Scan for the cell matching the given text and deliver its (x, y) coordinate at center. 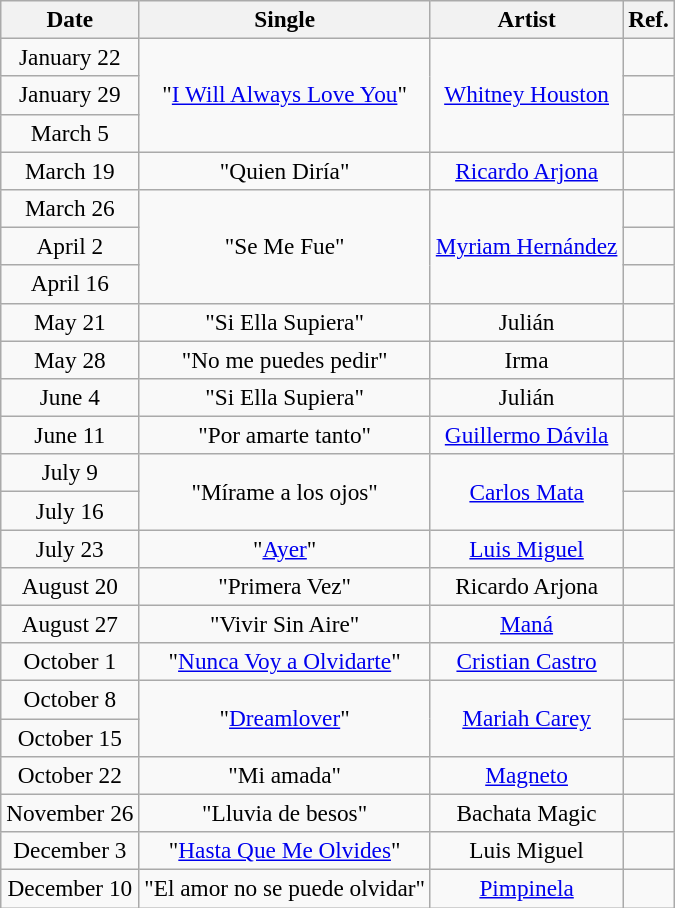
"Quien Diría" (285, 170)
November 26 (70, 813)
July 16 (70, 510)
"Lluvia de besos" (285, 813)
Guillermo Dávila (526, 435)
June 4 (70, 397)
"Dreamlover" (285, 718)
Myriam Hernández (526, 246)
October 8 (70, 699)
December 10 (70, 888)
August 20 (70, 586)
"Ayer" (285, 548)
Irma (526, 359)
June 11 (70, 435)
Carlos Mata (526, 492)
"Hasta Que Me Olvides" (285, 850)
December 3 (70, 850)
Whitney Houston (526, 94)
April 2 (70, 246)
"Mírame a los ojos" (285, 492)
March 5 (70, 133)
Bachata Magic (526, 813)
"Por amarte tanto" (285, 435)
"Primera Vez" (285, 586)
Cristian Castro (526, 662)
Maná (526, 624)
Single (285, 19)
January 29 (70, 95)
July 9 (70, 473)
Artist (526, 19)
August 27 (70, 624)
"No me puedes pedir" (285, 359)
Magneto (526, 775)
"Se Me Fue" (285, 246)
"Mi amada" (285, 775)
May 28 (70, 359)
Date (70, 19)
Ref. (648, 19)
October 1 (70, 662)
March 26 (70, 208)
January 22 (70, 57)
Pimpinela (526, 888)
"Vivir Sin Aire" (285, 624)
March 19 (70, 170)
May 21 (70, 322)
October 22 (70, 775)
"El amor no se puede olvidar" (285, 888)
"Nunca Voy a Olvidarte" (285, 662)
July 23 (70, 548)
October 15 (70, 737)
"I Will Always Love You" (285, 94)
Mariah Carey (526, 718)
April 16 (70, 284)
